Search for the cell housing the specified text and yield its [X, Y] center coordinate. 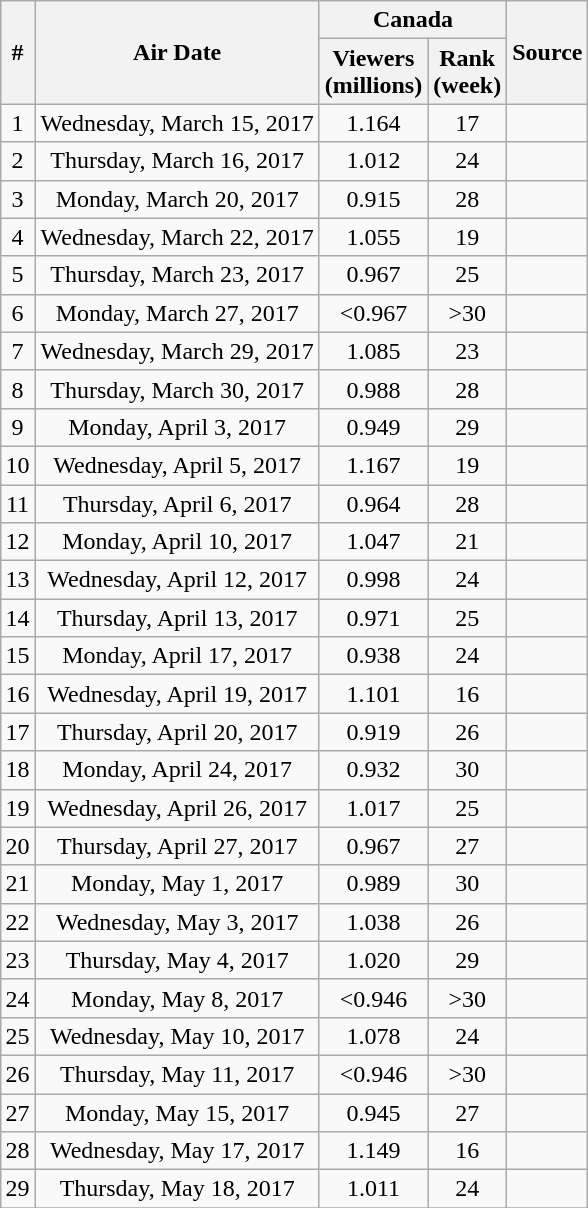
Source [548, 52]
1.085 [373, 351]
0.964 [373, 503]
Monday, April 10, 2017 [177, 542]
0.938 [373, 656]
Wednesday, April 5, 2017 [177, 465]
# [18, 52]
10 [18, 465]
0.989 [373, 884]
Thursday, May 11, 2017 [177, 1074]
18 [18, 770]
1.164 [373, 123]
Monday, April 3, 2017 [177, 427]
1.038 [373, 922]
Wednesday, May 10, 2017 [177, 1036]
0.919 [373, 732]
2 [18, 161]
Thursday, April 27, 2017 [177, 846]
13 [18, 580]
14 [18, 618]
Monday, May 15, 2017 [177, 1113]
Viewers(millions) [373, 72]
Monday, April 17, 2017 [177, 656]
1.167 [373, 465]
12 [18, 542]
Thursday, April 13, 2017 [177, 618]
1.011 [373, 1189]
15 [18, 656]
7 [18, 351]
Thursday, April 6, 2017 [177, 503]
Thursday, March 23, 2017 [177, 275]
0.988 [373, 389]
Thursday, April 20, 2017 [177, 732]
0.915 [373, 199]
Wednesday, April 26, 2017 [177, 808]
0.945 [373, 1113]
1.017 [373, 808]
4 [18, 237]
22 [18, 922]
Air Date [177, 52]
Wednesday, April 19, 2017 [177, 694]
20 [18, 846]
0.932 [373, 770]
9 [18, 427]
0.971 [373, 618]
Thursday, May 18, 2017 [177, 1189]
Monday, March 27, 2017 [177, 313]
1.055 [373, 237]
3 [18, 199]
1.047 [373, 542]
Wednesday, March 22, 2017 [177, 237]
<0.967 [373, 313]
Wednesday, May 3, 2017 [177, 922]
Monday, May 8, 2017 [177, 998]
0.949 [373, 427]
Thursday, March 30, 2017 [177, 389]
1.101 [373, 694]
Monday, March 20, 2017 [177, 199]
Canada [412, 20]
1 [18, 123]
11 [18, 503]
1.078 [373, 1036]
1.012 [373, 161]
6 [18, 313]
1.020 [373, 960]
Wednesday, May 17, 2017 [177, 1151]
1.149 [373, 1151]
Monday, May 1, 2017 [177, 884]
Wednesday, April 12, 2017 [177, 580]
Thursday, March 16, 2017 [177, 161]
Wednesday, March 15, 2017 [177, 123]
Rank(week) [468, 72]
Thursday, May 4, 2017 [177, 960]
5 [18, 275]
Monday, April 24, 2017 [177, 770]
0.998 [373, 580]
Wednesday, March 29, 2017 [177, 351]
8 [18, 389]
